For the text-containing cell, return its midpoint in [x, y] coordinate format. 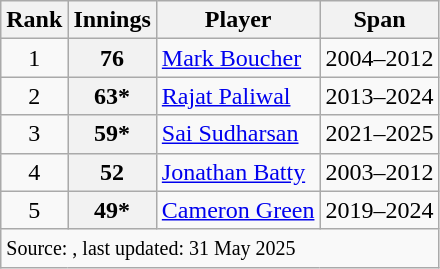
Innings [112, 20]
2019–2024 [380, 210]
76 [112, 58]
2004–2012 [380, 58]
52 [112, 172]
2003–2012 [380, 172]
4 [34, 172]
Sai Sudharsan [238, 134]
2021–2025 [380, 134]
49* [112, 210]
Cameron Green [238, 210]
Source: , last updated: 31 May 2025 [220, 248]
Span [380, 20]
2 [34, 96]
3 [34, 134]
59* [112, 134]
Player [238, 20]
Mark Boucher [238, 58]
Rank [34, 20]
Rajat Paliwal [238, 96]
1 [34, 58]
2013–2024 [380, 96]
63* [112, 96]
5 [34, 210]
Jonathan Batty [238, 172]
